Identify which cell holds the provided text, then report its [x, y] central coordinate. 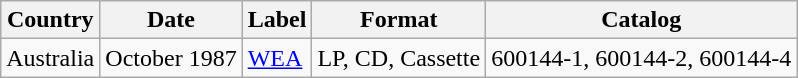
Country [50, 20]
Format [399, 20]
Label [277, 20]
Date [171, 20]
Catalog [642, 20]
LP, CD, Cassette [399, 58]
Australia [50, 58]
WEA [277, 58]
600144-1, 600144-2, 600144-4 [642, 58]
October 1987 [171, 58]
